Pinpoint the cell where the given text exists, returning its (X, Y) midpoint coordinate. 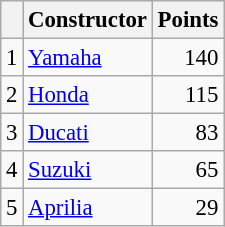
Yamaha (88, 58)
3 (12, 133)
65 (188, 170)
Ducati (88, 133)
140 (188, 58)
Suzuki (88, 170)
1 (12, 58)
2 (12, 95)
83 (188, 133)
115 (188, 95)
29 (188, 208)
Constructor (88, 20)
5 (12, 208)
Aprilia (88, 208)
Honda (88, 95)
4 (12, 170)
Points (188, 20)
